For the text-containing cell, return its midpoint in (x, y) coordinate format. 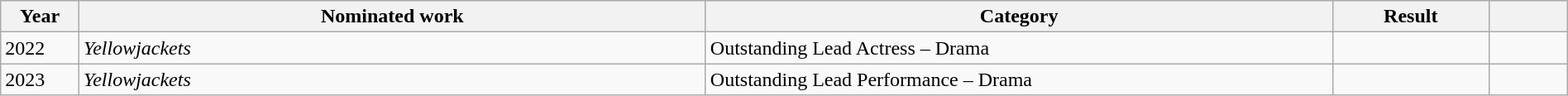
Nominated work (392, 17)
Category (1019, 17)
2023 (40, 79)
2022 (40, 48)
Outstanding Lead Actress – Drama (1019, 48)
Year (40, 17)
Result (1411, 17)
Outstanding Lead Performance – Drama (1019, 79)
